Detect which cell encompasses the target text, then output its [x, y] center coordinate. 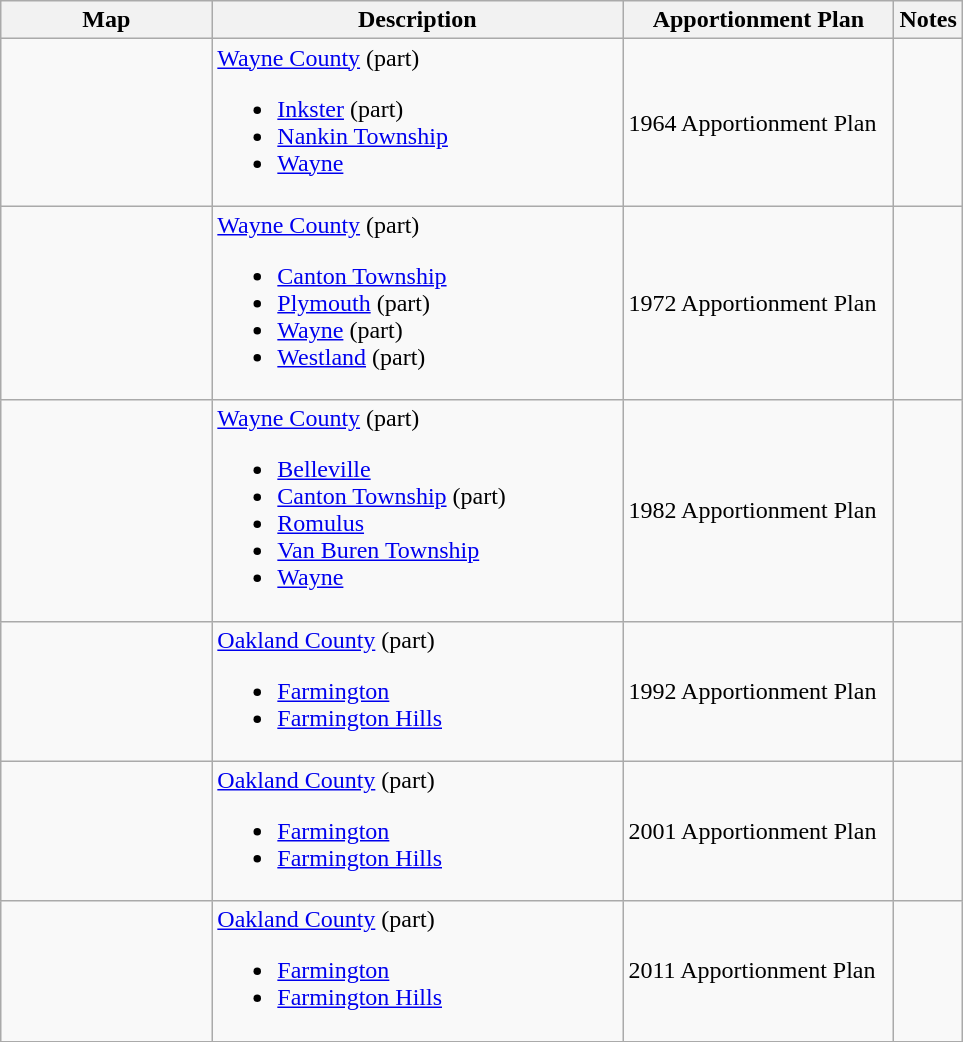
1964 Apportionment Plan [758, 122]
Notes [928, 20]
1992 Apportionment Plan [758, 691]
2011 Apportionment Plan [758, 971]
1982 Apportionment Plan [758, 510]
Wayne County (part)Canton TownshipPlymouth (part)Wayne (part)Westland (part) [418, 303]
Description [418, 20]
1972 Apportionment Plan [758, 303]
Map [106, 20]
Wayne County (part)Inkster (part)Nankin TownshipWayne [418, 122]
2001 Apportionment Plan [758, 831]
Wayne County (part)BellevilleCanton Township (part)RomulusVan Buren TownshipWayne [418, 510]
Apportionment Plan [758, 20]
